For the text-containing cell, return its midpoint in (X, Y) coordinate format. 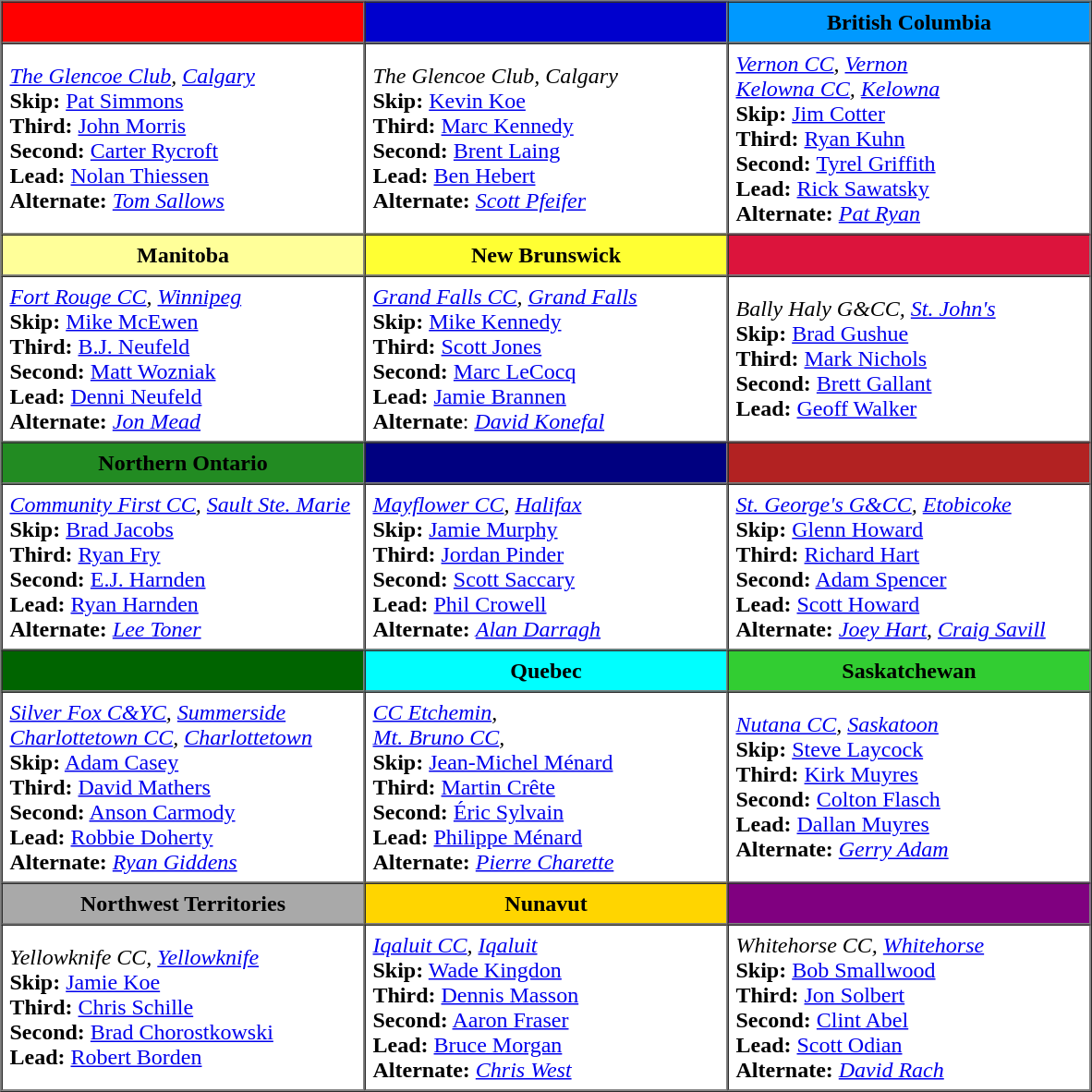
Nutana CC, SaskatoonSkip: Steve Laycock Third: Kirk Muyres Second: Colton Flasch Lead: Dallan Muyres Alternate: Gerry Adam (909, 787)
Nunavut (545, 904)
Community First CC, Sault Ste. MarieSkip: Brad Jacobs Third: Ryan Fry Second: E.J. Harnden Lead: Ryan Harnden Alternate: Lee Toner (183, 567)
The Glencoe Club, CalgarySkip: Kevin Koe Third: Marc Kennedy Second: Brent Laing Lead: Ben Hebert Alternate: Scott Pfeifer (545, 139)
Manitoba (183, 255)
Quebec (545, 671)
Vernon CC, VernonKelowna CC, KelownaSkip: Jim Cotter Third: Ryan Kuhn Second: Tyrel Griffith Lead: Rick Sawatsky Alternate: Pat Ryan (909, 139)
Fort Rouge CC, WinnipegSkip: Mike McEwen Third: B.J. Neufeld Second: Matt Wozniak Lead: Denni Neufeld Alternate: Jon Mead (183, 358)
The Glencoe Club, CalgarySkip: Pat Simmons Third: John Morris Second: Carter Rycroft Lead: Nolan Thiessen Alternate: Tom Sallows (183, 139)
Iqaluit CC, IqaluitSkip: Wade Kingdon Third: Dennis Masson Second: Aaron Fraser Lead: Bruce Morgan Alternate: Chris West (545, 1007)
Saskatchewan (909, 671)
Bally Haly G&CC, St. John'sSkip: Brad Gushue Third: Mark Nichols Second: Brett Gallant Lead: Geoff Walker (909, 358)
Grand Falls CC, Grand FallsSkip: Mike Kennedy Third: Scott Jones Second: Marc LeCocq Lead: Jamie Brannen Alternate: David Konefal (545, 358)
CC Etchemin, Mt. Bruno CC, Skip: Jean-Michel Ménard Third: Martin Crête Second: Éric Sylvain Lead: Philippe Ménard Alternate: Pierre Charette (545, 787)
British Columbia (909, 22)
Northern Ontario (183, 462)
Northwest Territories (183, 904)
Yellowknife CC, YellowknifeSkip: Jamie Koe Third: Chris Schille Second: Brad Chorostkowski Lead: Robert Borden (183, 1007)
Mayflower CC, HalifaxSkip: Jamie Murphy Third: Jordan Pinder Second: Scott Saccary Lead: Phil Crowell Alternate: Alan Darragh (545, 567)
New Brunswick (545, 255)
St. George's G&CC, EtobicokeSkip: Glenn Howard Third: Richard Hart Second: Adam Spencer Lead: Scott Howard Alternate: Joey Hart, Craig Savill (909, 567)
Whitehorse CC, WhitehorseSkip: Bob Smallwood Third: Jon Solbert Second: Clint Abel Lead: Scott Odian Alternate: David Rach (909, 1007)
